Pinpoint the cell where the given text exists, returning its [x, y] midpoint coordinate. 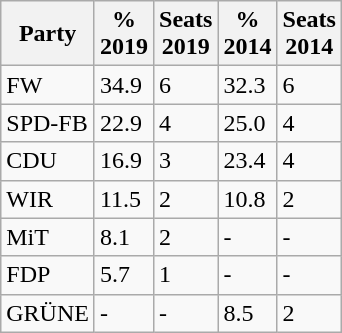
3 [186, 161]
11.5 [124, 199]
CDU [48, 161]
%2014 [248, 34]
32.3 [248, 85]
5.7 [124, 275]
1 [186, 275]
MiT [48, 237]
SPD-FB [48, 123]
8.1 [124, 237]
Seats2014 [309, 34]
Party [48, 34]
FDP [48, 275]
16.9 [124, 161]
10.8 [248, 199]
8.5 [248, 313]
GRÜNE [48, 313]
Seats2019 [186, 34]
FW [48, 85]
22.9 [124, 123]
WIR [48, 199]
25.0 [248, 123]
34.9 [124, 85]
23.4 [248, 161]
%2019 [124, 34]
